Detect which cell encompasses the target text, then output its (X, Y) center coordinate. 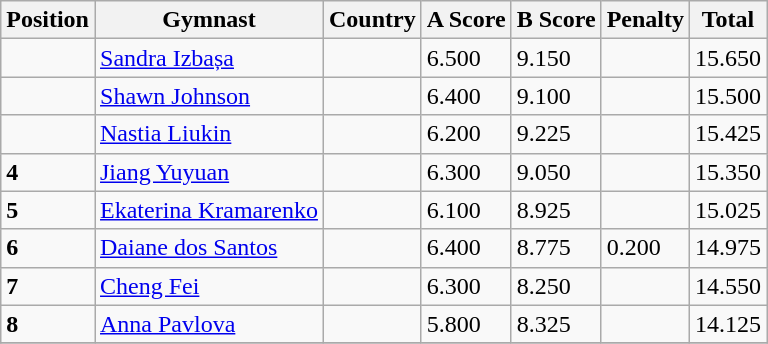
9.100 (556, 96)
8.250 (556, 286)
8.775 (556, 248)
6.500 (466, 58)
Sandra Izbașa (208, 58)
14.125 (728, 324)
15.025 (728, 210)
Penalty (645, 20)
Nastia Liukin (208, 134)
6.100 (466, 210)
14.550 (728, 286)
8.925 (556, 210)
0.200 (645, 248)
15.650 (728, 58)
8.325 (556, 324)
Ekaterina Kramarenko (208, 210)
6.200 (466, 134)
7 (48, 286)
9.050 (556, 172)
9.225 (556, 134)
Country (372, 20)
B Score (556, 20)
6 (48, 248)
9.150 (556, 58)
8 (48, 324)
14.975 (728, 248)
15.350 (728, 172)
Gymnast (208, 20)
Cheng Fei (208, 286)
Daiane dos Santos (208, 248)
4 (48, 172)
A Score (466, 20)
Anna Pavlova (208, 324)
Position (48, 20)
Total (728, 20)
15.425 (728, 134)
Shawn Johnson (208, 96)
5 (48, 210)
Jiang Yuyuan (208, 172)
5.800 (466, 324)
15.500 (728, 96)
